Provide the (X, Y) coordinate of the cell's center where the given text is located.  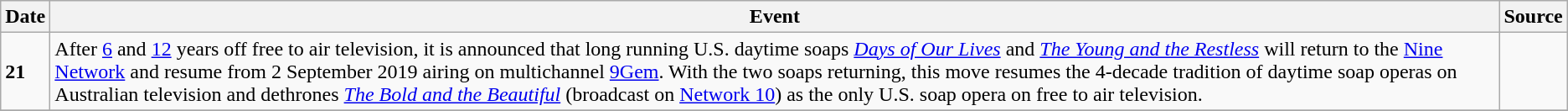
Date (25, 17)
Event (775, 17)
Source (1533, 17)
21 (25, 71)
